Search for the cell housing the specified text and yield its (X, Y) center coordinate. 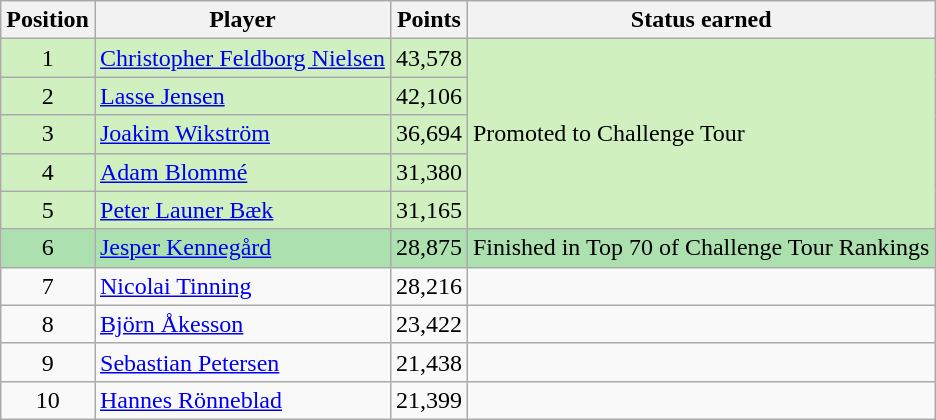
Jesper Kennegård (242, 248)
6 (48, 248)
Peter Launer Bæk (242, 210)
31,165 (428, 210)
28,216 (428, 286)
8 (48, 324)
Player (242, 20)
21,399 (428, 400)
Points (428, 20)
Lasse Jensen (242, 96)
Christopher Feldborg Nielsen (242, 58)
21,438 (428, 362)
Adam Blommé (242, 172)
Joakim Wikström (242, 134)
28,875 (428, 248)
Status earned (700, 20)
7 (48, 286)
9 (48, 362)
Hannes Rönneblad (242, 400)
36,694 (428, 134)
23,422 (428, 324)
43,578 (428, 58)
10 (48, 400)
Position (48, 20)
5 (48, 210)
Promoted to Challenge Tour (700, 134)
Sebastian Petersen (242, 362)
Nicolai Tinning (242, 286)
3 (48, 134)
31,380 (428, 172)
2 (48, 96)
42,106 (428, 96)
1 (48, 58)
4 (48, 172)
Finished in Top 70 of Challenge Tour Rankings (700, 248)
Björn Åkesson (242, 324)
